Provide the (x, y) coordinate of the cell's center where the given text is located.  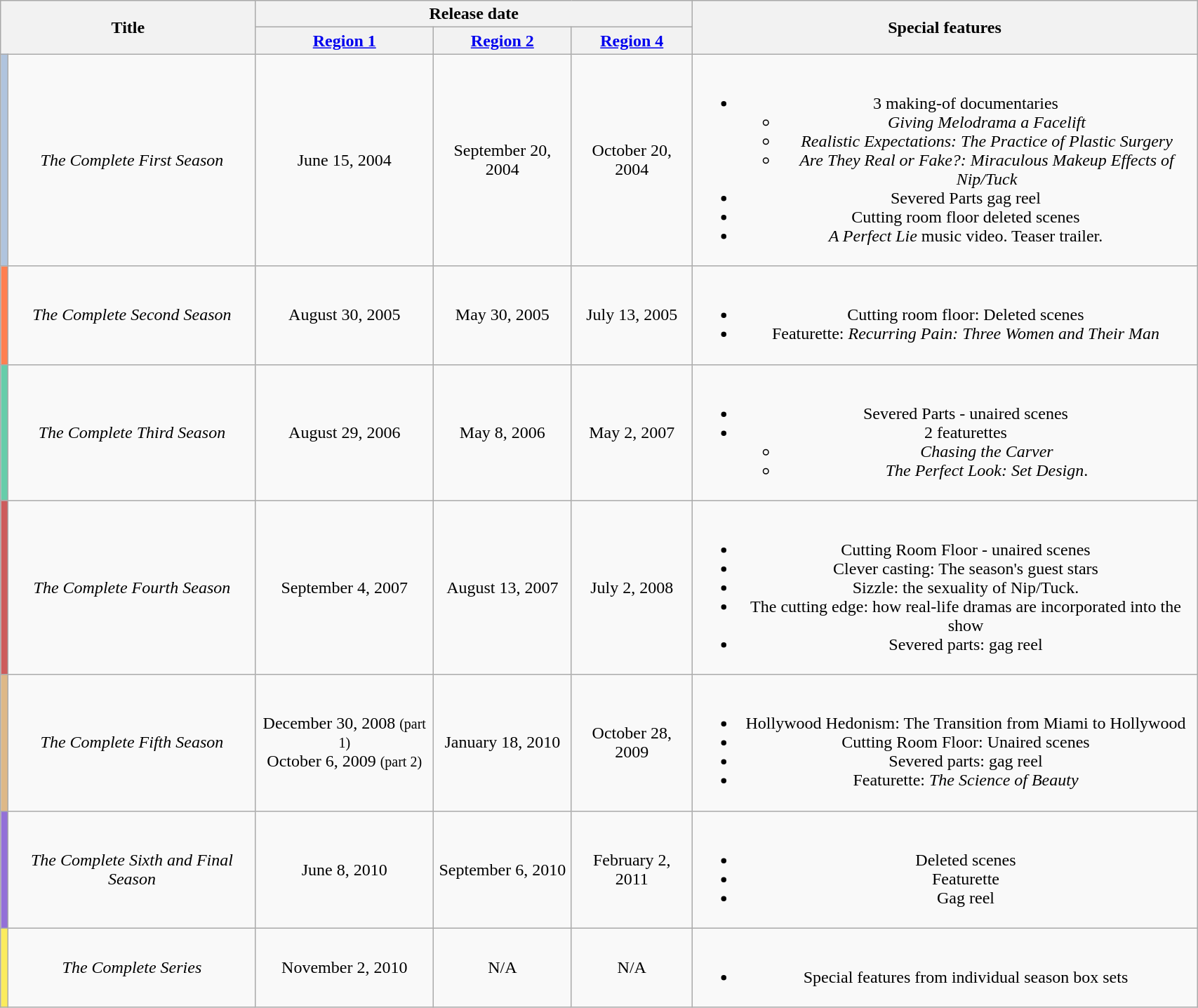
Region 1 (344, 41)
August 30, 2005 (344, 315)
August 29, 2006 (344, 432)
Special features (945, 27)
Release date (474, 14)
June 15, 2004 (344, 160)
November 2, 2010 (344, 967)
January 18, 2010 (503, 743)
October 20, 2004 (632, 160)
Special features from individual season box sets (945, 967)
June 8, 2010 (344, 869)
The Complete Third Season (132, 432)
Hollywood Hedonism: The Transition from Miami to HollywoodCutting Room Floor: Unaired scenesSevered parts: gag reelFeaturette: The Science of Beauty (945, 743)
The Complete Fourth Season (132, 588)
December 30, 2008 (part 1) October 6, 2009 (part 2) (344, 743)
February 2, 2011 (632, 869)
The Complete Sixth and Final Season (132, 869)
September 6, 2010 (503, 869)
May 2, 2007 (632, 432)
July 13, 2005 (632, 315)
October 28, 2009 (632, 743)
May 30, 2005 (503, 315)
September 4, 2007 (344, 588)
The Complete Series (132, 967)
Deleted scenesFeaturetteGag reel (945, 869)
Severed Parts - unaired scenes2 featurettesChasing the CarverThe Perfect Look: Set Design. (945, 432)
Title (128, 27)
Region 2 (503, 41)
The Complete Second Season (132, 315)
The Complete First Season (132, 160)
August 13, 2007 (503, 588)
September 20, 2004 (503, 160)
May 8, 2006 (503, 432)
Cutting room floor: Deleted scenesFeaturette: Recurring Pain: Three Women and Their Man (945, 315)
Region 4 (632, 41)
The Complete Fifth Season (132, 743)
July 2, 2008 (632, 588)
